Extract the [x, y] coordinate from the center of the cell holding the provided text.  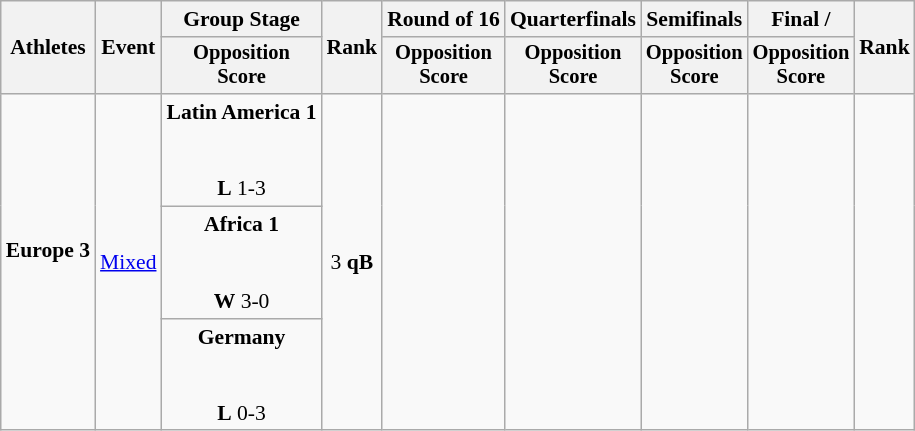
Latin America 1L 1-3 [242, 150]
Final / [802, 19]
Africa 1W 3-0 [242, 263]
Quarterfinals [573, 19]
Mixed [128, 262]
GermanyL 0-3 [242, 375]
Semifinals [694, 19]
Event [128, 48]
Europe 3 [48, 262]
3 qB [352, 262]
Group Stage [242, 19]
Round of 16 [444, 19]
Athletes [48, 48]
